For the text-containing cell, return its midpoint in [x, y] coordinate format. 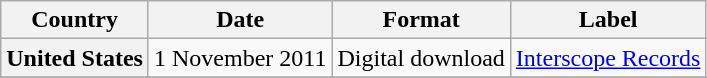
Country [75, 20]
1 November 2011 [240, 58]
Digital download [421, 58]
Interscope Records [608, 58]
Date [240, 20]
United States [75, 58]
Label [608, 20]
Format [421, 20]
